Detect which cell encompasses the target text, then output its [X, Y] center coordinate. 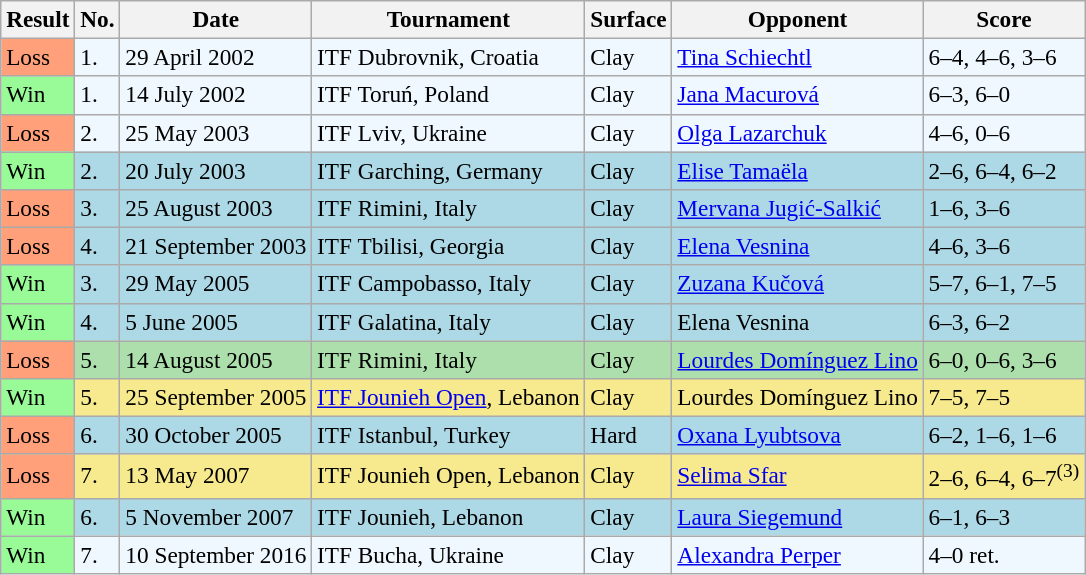
1–6, 3–6 [1004, 208]
ITF Garching, Germany [448, 170]
Surface [628, 19]
6–0, 0–6, 3–6 [1004, 359]
14 August 2005 [216, 359]
Selima Sfar [798, 476]
No. [98, 19]
10 September 2016 [216, 554]
ITF Galatina, Italy [448, 322]
Jana Macurová [798, 95]
13 May 2007 [216, 476]
25 September 2005 [216, 397]
6–2, 1–6, 1–6 [1004, 435]
6–1, 6–3 [1004, 517]
25 August 2003 [216, 208]
Zuzana Kučová [798, 284]
2–6, 6–4, 6–2 [1004, 170]
ITF Dubrovnik, Croatia [448, 57]
Olga Lazarchuk [798, 133]
Tina Schiechtl [798, 57]
ITF Bucha, Ukraine [448, 554]
6–3, 6–2 [1004, 322]
Opponent [798, 19]
Elise Tamaëla [798, 170]
4–6, 0–6 [1004, 133]
5 June 2005 [216, 322]
25 May 2003 [216, 133]
ITF Toruń, Poland [448, 95]
ITF Jounieh, Lebanon [448, 517]
Hard [628, 435]
ITF Tbilisi, Georgia [448, 246]
6–3, 6–0 [1004, 95]
29 May 2005 [216, 284]
5 November 2007 [216, 517]
29 April 2002 [216, 57]
20 July 2003 [216, 170]
30 October 2005 [216, 435]
Alexandra Perper [798, 554]
Date [216, 19]
4–6, 3–6 [1004, 246]
4–0 ret. [1004, 554]
21 September 2003 [216, 246]
Oxana Lyubtsova [798, 435]
6–4, 4–6, 3–6 [1004, 57]
Mervana Jugić-Salkić [798, 208]
5–7, 6–1, 7–5 [1004, 284]
2–6, 6–4, 6–7(3) [1004, 476]
ITF Lviv, Ukraine [448, 133]
Result [38, 19]
Tournament [448, 19]
Score [1004, 19]
ITF Campobasso, Italy [448, 284]
7–5, 7–5 [1004, 397]
14 July 2002 [216, 95]
Laura Siegemund [798, 517]
ITF Istanbul, Turkey [448, 435]
